Return the (x, y) coordinate for the center point of the cell that contains the specified text.  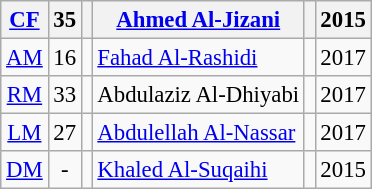
Ahmed Al-Jizani (198, 20)
16 (64, 58)
CF (24, 20)
Fahad Al-Rashidi (198, 58)
RM (24, 95)
Khaled Al-Suqaihi (198, 170)
AM (24, 58)
27 (64, 133)
DM (24, 170)
- (64, 170)
33 (64, 95)
35 (64, 20)
LM (24, 133)
Abdulaziz Al-Dhiyabi (198, 95)
Abdulellah Al-Nassar (198, 133)
